Return the [X, Y] coordinate for the center point of the cell that contains the specified text.  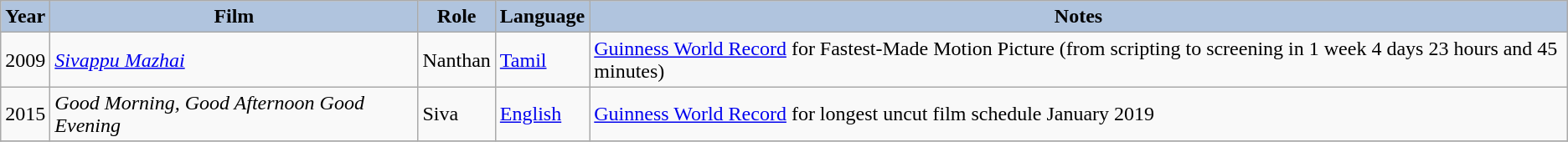
Role [456, 17]
Tamil [542, 60]
Notes [1079, 17]
2009 [25, 60]
English [542, 114]
Nanthan [456, 60]
Guinness World Record for longest uncut film schedule January 2019 [1079, 114]
Guinness World Record for Fastest-Made Motion Picture (from scripting to screening in 1 week 4 days 23 hours and 45 minutes) [1079, 60]
Siva [456, 114]
Film [235, 17]
2015 [25, 114]
Language [542, 17]
Year [25, 17]
Sivappu Mazhai [235, 60]
Good Morning, Good Afternoon Good Evening [235, 114]
